Return [X, Y] of the center of cell containing provided text 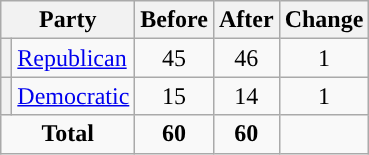
Before [174, 20]
Party [68, 20]
14 [246, 96]
45 [174, 58]
Total [68, 134]
After [246, 20]
Change [324, 20]
46 [246, 58]
15 [174, 96]
Republican [74, 58]
Democratic [74, 96]
